Extract the (x, y) coordinate from the center of the cell holding the provided text.  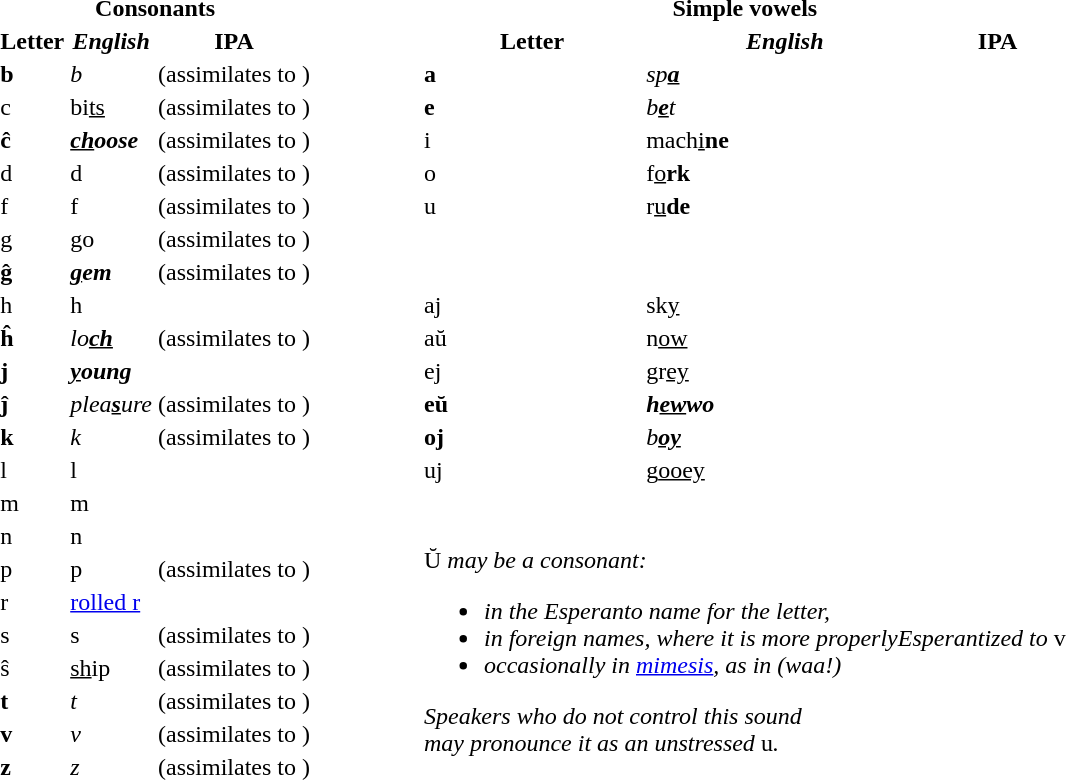
o (532, 173)
gooey (785, 470)
n (112, 536)
bet (785, 107)
f (112, 206)
u (532, 206)
ej (532, 371)
fork (785, 173)
ship (112, 668)
oj (532, 437)
s (112, 635)
uj (532, 470)
now (785, 338)
grey (785, 371)
IPA (234, 41)
rude (785, 206)
hewwo (785, 404)
rolled r (112, 602)
d (112, 173)
choose (112, 140)
go (112, 239)
i (532, 140)
aj (532, 305)
t (112, 701)
Letter (532, 41)
k (112, 437)
eŭ (532, 404)
pleasure (112, 404)
e (532, 107)
sky (785, 305)
a (532, 74)
gem (112, 272)
boy (785, 437)
h (112, 305)
p (112, 569)
machine (785, 140)
v (112, 734)
spa (785, 74)
young (112, 371)
b (112, 74)
m (112, 503)
l (112, 470)
loch (112, 338)
aŭ (532, 338)
bits (112, 107)
